Provide the (X, Y) coordinate of the cell's center where the given text is located.  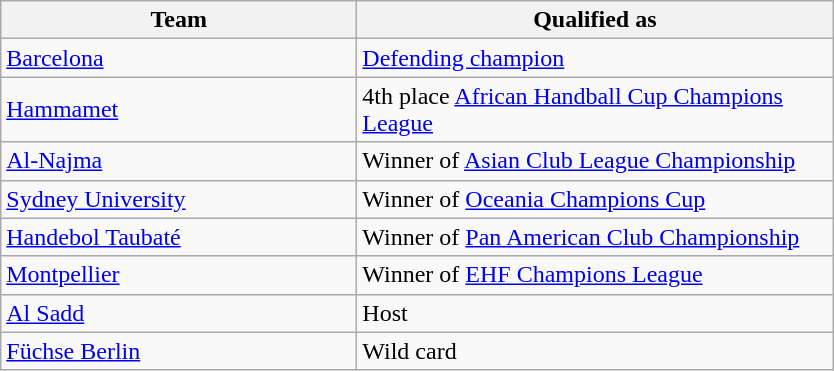
Host (595, 313)
Team (179, 20)
Wild card (595, 351)
Sydney University (179, 199)
Defending champion (595, 58)
Winner of EHF Champions League (595, 275)
4th place African Handball Cup Champions League (595, 110)
Winner of Pan American Club Championship (595, 237)
Handebol Taubaté (179, 237)
Al-Najma (179, 161)
Winner of Asian Club League Championship (595, 161)
Qualified as (595, 20)
Winner of Oceania Champions Cup (595, 199)
Al Sadd (179, 313)
Montpellier (179, 275)
Barcelona (179, 58)
Füchse Berlin (179, 351)
Hammamet (179, 110)
